Search for the cell housing the specified text and yield its (x, y) center coordinate. 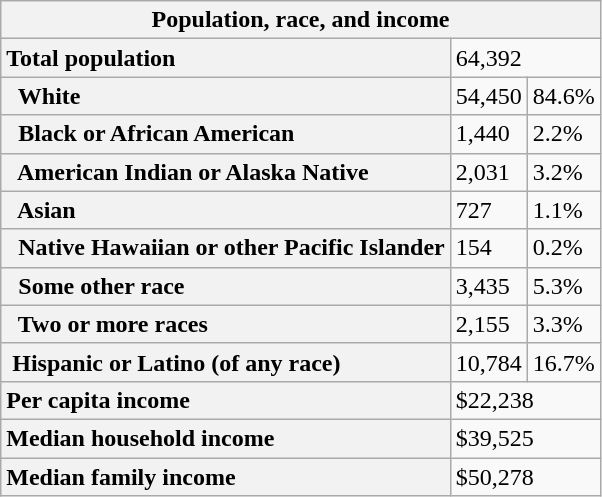
2.2% (564, 134)
Asian (226, 210)
1.1% (564, 210)
3.2% (564, 172)
0.2% (564, 248)
154 (488, 248)
3.3% (564, 324)
$22,238 (525, 400)
16.7% (564, 362)
727 (488, 210)
1,440 (488, 134)
Native Hawaiian or other Pacific Islander (226, 248)
Median household income (226, 438)
2,155 (488, 324)
3,435 (488, 286)
Population, race, and income (301, 20)
84.6% (564, 96)
Total population (226, 58)
64,392 (525, 58)
Median family income (226, 477)
$39,525 (525, 438)
Two or more races (226, 324)
Some other race (226, 286)
2,031 (488, 172)
Black or African American (226, 134)
White (226, 96)
Per capita income (226, 400)
10,784 (488, 362)
54,450 (488, 96)
Hispanic or Latino (of any race) (226, 362)
5.3% (564, 286)
$50,278 (525, 477)
American Indian or Alaska Native (226, 172)
